From the cell containing the given text, extract its center point as [X, Y] coordinate. 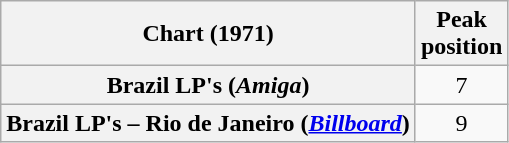
Peakposition [461, 34]
Brazil LP's (Amiga) [208, 85]
Chart (1971) [208, 34]
7 [461, 85]
Brazil LP's – Rio de Janeiro (Billboard) [208, 123]
9 [461, 123]
